Return the (x, y) coordinate for the center point of the cell that contains the specified text.  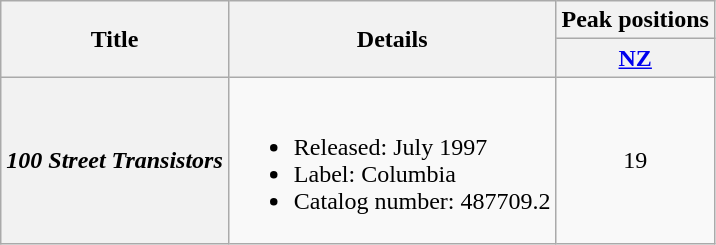
100 Street Transistors (115, 160)
Title (115, 39)
Details (392, 39)
Released: July 1997Label: ColumbiaCatalog number: 487709.2 (392, 160)
NZ (635, 58)
19 (635, 160)
Peak positions (635, 20)
